Locate the cell with the specified text and output its (X, Y) center coordinate. 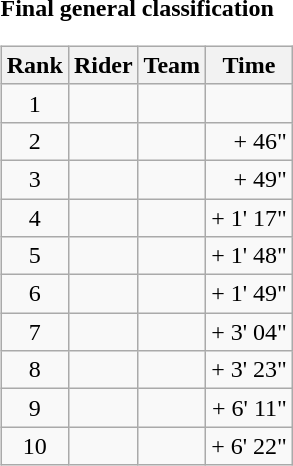
+ 3' 23" (250, 370)
4 (34, 217)
+ 46" (250, 141)
10 (34, 446)
+ 49" (250, 179)
7 (34, 332)
+ 6' 22" (250, 446)
+ 1' 17" (250, 217)
1 (34, 103)
6 (34, 294)
+ 3' 04" (250, 332)
8 (34, 370)
Rider (103, 65)
+ 1' 49" (250, 294)
+ 1' 48" (250, 256)
3 (34, 179)
5 (34, 256)
Rank (34, 65)
2 (34, 141)
9 (34, 408)
Team (172, 65)
+ 6' 11" (250, 408)
Time (250, 65)
